Return (X, Y) of the center of cell containing provided text 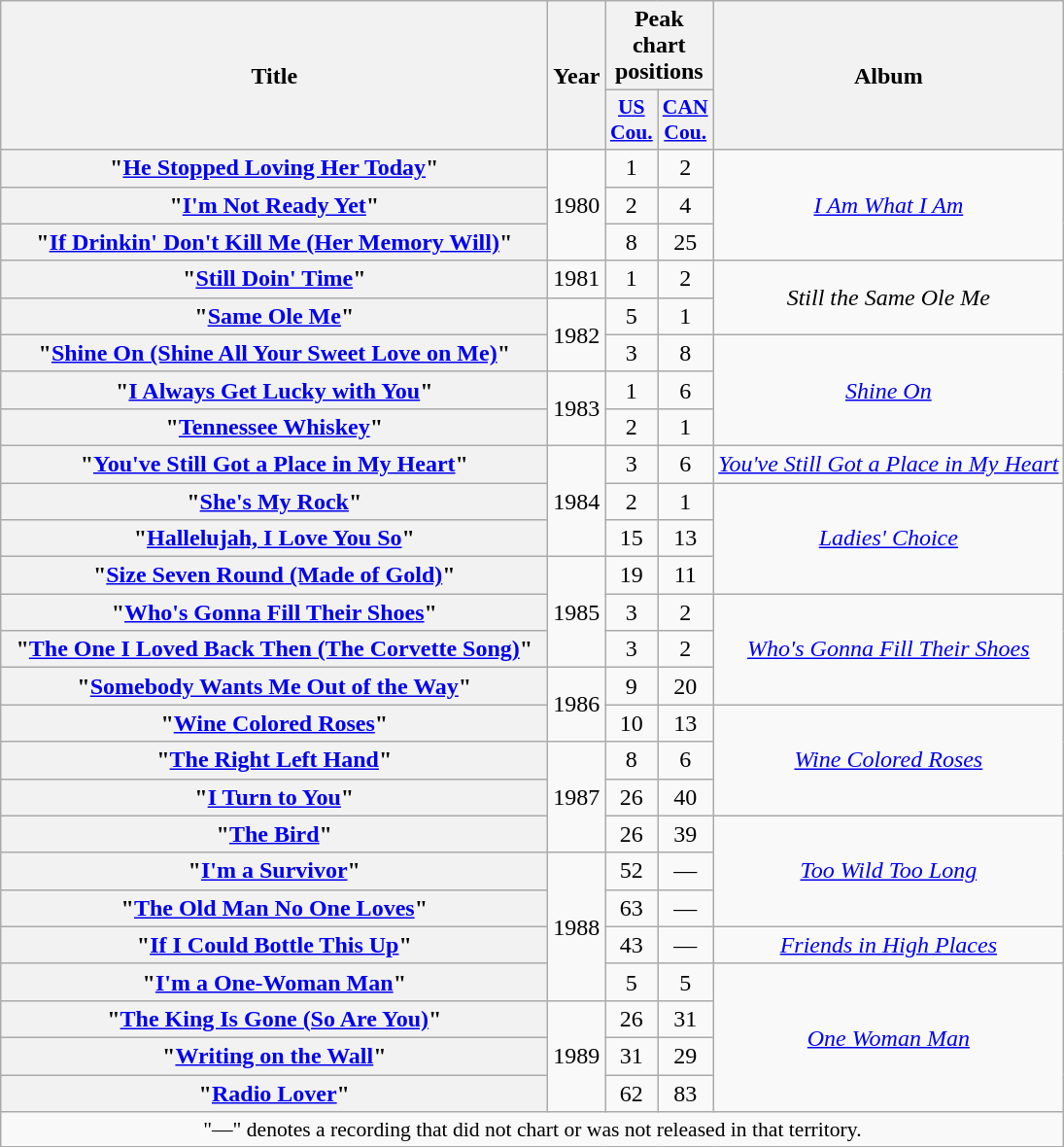
1987 (577, 797)
1980 (577, 205)
9 (632, 686)
"—" denotes a recording that did not chart or was not released in that territory. (532, 1130)
"Radio Lover" (274, 1094)
CANCou. (686, 121)
"The Right Left Hand" (274, 760)
"Same Ole Me" (274, 316)
29 (686, 1056)
Album (888, 76)
"Still Doin' Time" (274, 279)
"Shine On (Shine All Your Sweet Love on Me)" (274, 353)
"Size Seven Round (Made of Gold)" (274, 575)
1988 (577, 926)
Still the Same Ole Me (888, 297)
1983 (577, 408)
52 (632, 871)
15 (632, 539)
Ladies' Choice (888, 538)
I Am What I Am (888, 205)
"He Stopped Loving Her Today" (274, 168)
"Wine Colored Roses" (274, 723)
"If Drinkin' Don't Kill Me (Her Memory Will)" (274, 242)
"Hallelujah, I Love You So" (274, 539)
4 (686, 205)
39 (686, 834)
1981 (577, 279)
Peak chartpositions (659, 46)
40 (686, 797)
1985 (577, 612)
63 (632, 908)
"I'm a One-Woman Man" (274, 982)
Who's Gonna Fill Their Shoes (888, 649)
"Somebody Wants Me Out of the Way" (274, 686)
"I'm a Survivor" (274, 871)
Year (577, 76)
Title (274, 76)
USCou. (632, 121)
Shine On (888, 390)
"If I Could Bottle This Up" (274, 945)
1989 (577, 1056)
"The King Is Gone (So Are You)" (274, 1019)
"Who's Gonna Fill Their Shoes" (274, 612)
"Tennessee Whiskey" (274, 427)
"She's My Rock" (274, 501)
Friends in High Places (888, 945)
1982 (577, 334)
"The Bird" (274, 834)
62 (632, 1094)
20 (686, 686)
1984 (577, 501)
25 (686, 242)
83 (686, 1094)
19 (632, 575)
One Woman Man (888, 1037)
1986 (577, 705)
"I Turn to You" (274, 797)
"I Always Get Lucky with You" (274, 390)
You've Still Got a Place in My Heart (888, 464)
Wine Colored Roses (888, 760)
"Writing on the Wall" (274, 1056)
11 (686, 575)
"You've Still Got a Place in My Heart" (274, 464)
43 (632, 945)
"The Old Man No One Loves" (274, 908)
"The One I Loved Back Then (The Corvette Song)" (274, 649)
"I'm Not Ready Yet" (274, 205)
10 (632, 723)
Too Wild Too Long (888, 871)
